Return the (X, Y) coordinate for the center point of the cell that contains the specified text.  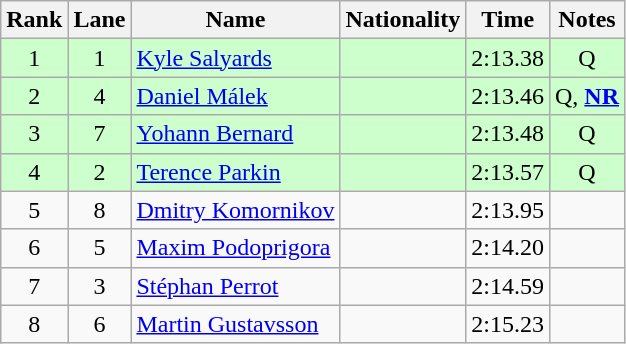
2:14.59 (508, 286)
Q, NR (586, 96)
2:14.20 (508, 248)
Maxim Podoprigora (236, 248)
Time (508, 20)
Stéphan Perrot (236, 286)
2:15.23 (508, 324)
2:13.57 (508, 172)
Daniel Málek (236, 96)
2:13.95 (508, 210)
Name (236, 20)
Terence Parkin (236, 172)
Dmitry Komornikov (236, 210)
Nationality (403, 20)
2:13.48 (508, 134)
2:13.38 (508, 58)
Lane (100, 20)
2:13.46 (508, 96)
Notes (586, 20)
Martin Gustavsson (236, 324)
Rank (34, 20)
Yohann Bernard (236, 134)
Kyle Salyards (236, 58)
